Return (x, y) of the center of cell containing provided text 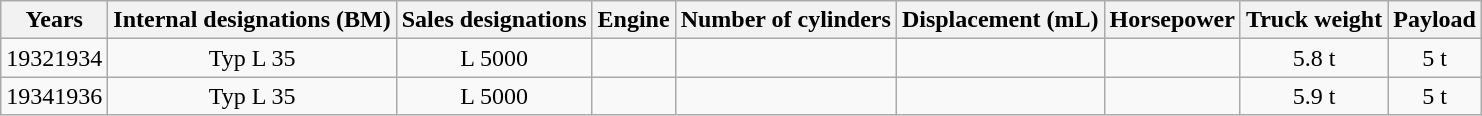
Number of cylinders (786, 20)
5.9 t (1314, 96)
Horsepower (1172, 20)
Displacement (mL) (1000, 20)
Years (54, 20)
Internal designations (BM) (252, 20)
19321934 (54, 58)
5.8 t (1314, 58)
19341936 (54, 96)
Payload (1435, 20)
Sales designations (494, 20)
Truck weight (1314, 20)
Engine (634, 20)
